From the cell containing the given text, extract its center point as [x, y] coordinate. 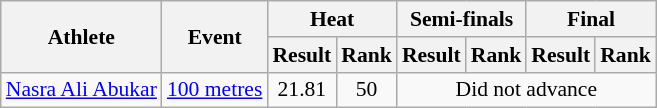
Nasra Ali Abukar [82, 90]
Did not advance [526, 90]
21.81 [302, 90]
Athlete [82, 36]
Final [590, 19]
Event [214, 36]
100 metres [214, 90]
50 [366, 90]
Semi-finals [462, 19]
Heat [332, 19]
